From the cell containing the given text, extract its center point as (X, Y) coordinate. 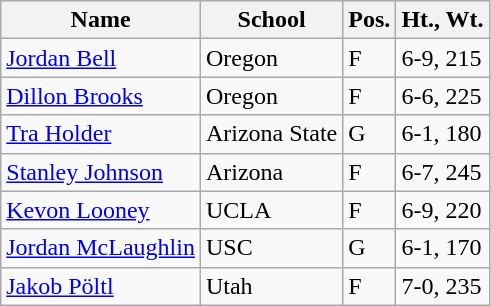
Name (101, 20)
Stanley Johnson (101, 172)
6-7, 245 (442, 172)
UCLA (271, 210)
Utah (271, 286)
Tra Holder (101, 134)
7-0, 235 (442, 286)
6-6, 225 (442, 96)
Pos. (370, 20)
School (271, 20)
6-1, 170 (442, 248)
Jordan McLaughlin (101, 248)
Arizona State (271, 134)
Arizona (271, 172)
Dillon Brooks (101, 96)
Ht., Wt. (442, 20)
Jakob Pöltl (101, 286)
USC (271, 248)
6-1, 180 (442, 134)
6-9, 220 (442, 210)
6-9, 215 (442, 58)
Kevon Looney (101, 210)
Jordan Bell (101, 58)
